Output the (x, y) coordinate of the center of the cell containing the given text.  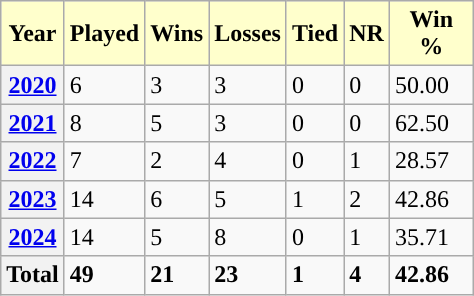
49 (104, 275)
Tied (314, 34)
Win % (431, 34)
28.57 (431, 161)
7 (104, 161)
2023 (33, 199)
NR (367, 34)
2022 (33, 161)
35.71 (431, 237)
62.50 (431, 123)
2021 (33, 123)
21 (177, 275)
Wins (177, 34)
Played (104, 34)
Year (33, 34)
2020 (33, 85)
Total (33, 275)
23 (248, 275)
Losses (248, 34)
2024 (33, 237)
50.00 (431, 85)
